Pinpoint the cell where the given text exists, returning its [x, y] midpoint coordinate. 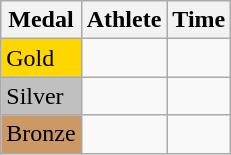
Medal [41, 20]
Time [199, 20]
Athlete [124, 20]
Silver [41, 96]
Bronze [41, 134]
Gold [41, 58]
